Provide the (x, y) coordinate of the cell's center where the given text is located.  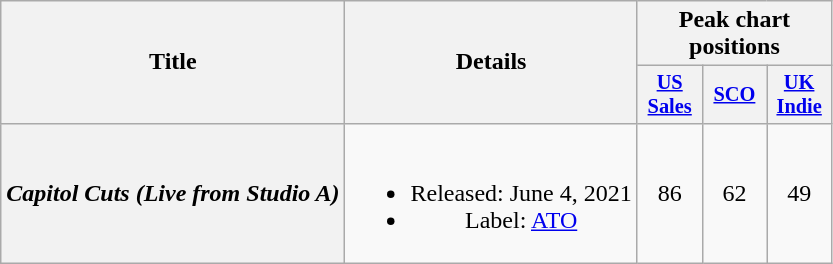
USSales (670, 95)
Title (173, 62)
62 (734, 193)
86 (670, 193)
Peak chart positions (734, 34)
49 (800, 193)
Released: June 4, 2021Label: ATO (491, 193)
Capitol Cuts (Live from Studio A) (173, 193)
Details (491, 62)
SCO (734, 95)
UKIndie (800, 95)
